Locate the cell with the specified text and output its [X, Y] center coordinate. 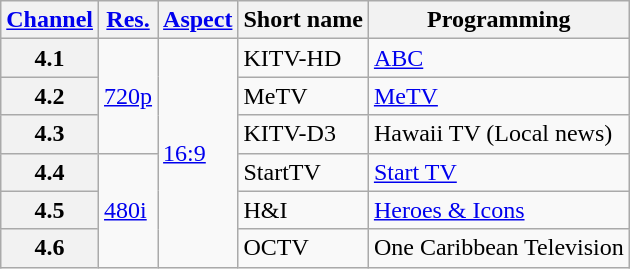
720p [128, 96]
Start TV [498, 172]
Res. [128, 20]
Programming [498, 20]
Channel [50, 20]
4.3 [50, 134]
4.5 [50, 210]
Aspect [198, 20]
StartTV [303, 172]
16:9 [198, 153]
Heroes & Icons [498, 210]
480i [128, 210]
4.2 [50, 96]
KITV-D3 [303, 134]
4.4 [50, 172]
OCTV [303, 248]
4.6 [50, 248]
ABC [498, 58]
Hawaii TV (Local news) [498, 134]
4.1 [50, 58]
H&I [303, 210]
One Caribbean Television [498, 248]
Short name [303, 20]
KITV-HD [303, 58]
